Detect which cell encompasses the target text, then output its [X, Y] center coordinate. 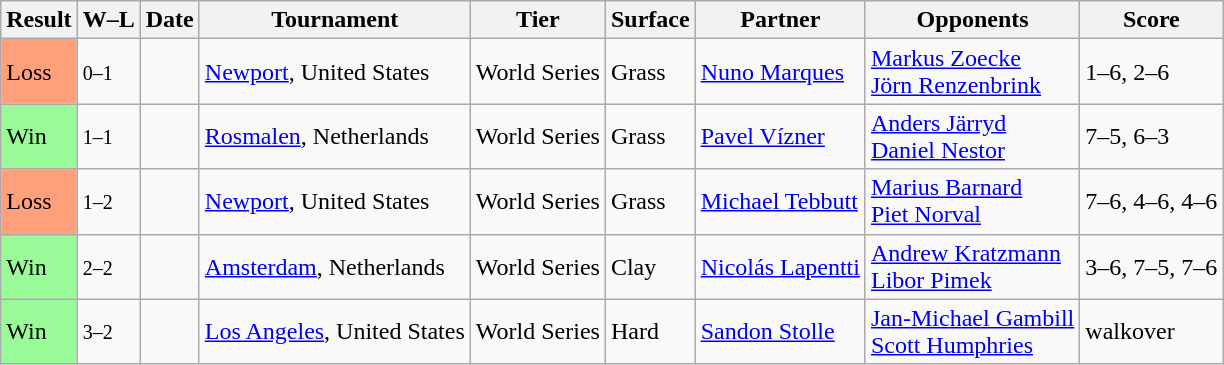
W–L [108, 20]
Sandon Stolle [780, 332]
Surface [650, 20]
Tier [538, 20]
0–1 [108, 72]
Amsterdam, Netherlands [334, 266]
Opponents [972, 20]
Marius Barnard Piet Norval [972, 202]
Clay [650, 266]
Rosmalen, Netherlands [334, 136]
Partner [780, 20]
Pavel Vízner [780, 136]
7–6, 4–6, 4–6 [1152, 202]
1–6, 2–6 [1152, 72]
Nicolás Lapentti [780, 266]
Markus Zoecke Jörn Renzenbrink [972, 72]
Date [170, 20]
Los Angeles, United States [334, 332]
Score [1152, 20]
3–6, 7–5, 7–6 [1152, 266]
Andrew Kratzmann Libor Pimek [972, 266]
1–1 [108, 136]
1–2 [108, 202]
7–5, 6–3 [1152, 136]
2–2 [108, 266]
Hard [650, 332]
Tournament [334, 20]
Nuno Marques [780, 72]
walkover [1152, 332]
Anders Järryd Daniel Nestor [972, 136]
3–2 [108, 332]
Result [39, 20]
Jan-Michael Gambill Scott Humphries [972, 332]
Michael Tebbutt [780, 202]
